From the cell containing the given text, extract its center point as (X, Y) coordinate. 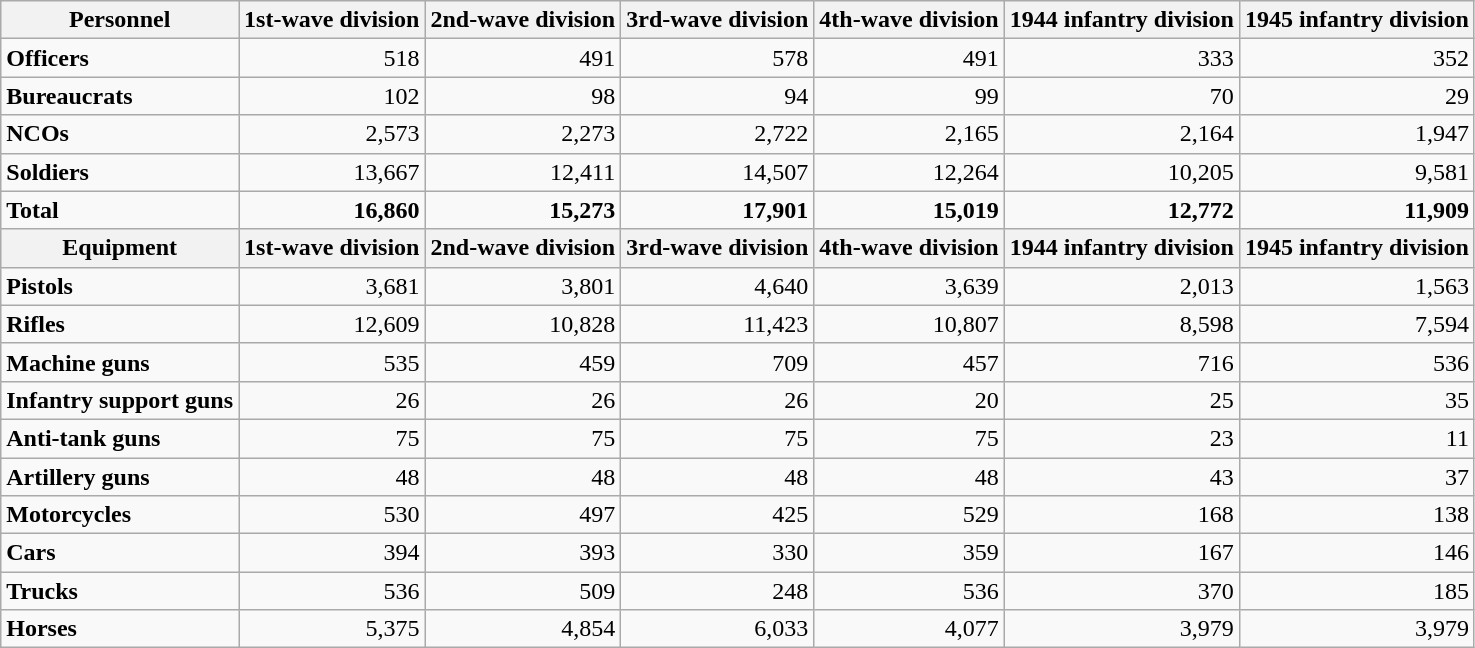
509 (523, 591)
518 (332, 58)
3,801 (523, 286)
Artillery guns (120, 477)
NCOs (120, 134)
14,507 (718, 172)
35 (1356, 400)
17,901 (718, 210)
352 (1356, 58)
Total (120, 210)
1,563 (1356, 286)
359 (909, 553)
8,598 (1122, 324)
98 (523, 96)
11,909 (1356, 210)
25 (1122, 400)
11 (1356, 438)
333 (1122, 58)
15,273 (523, 210)
9,581 (1356, 172)
94 (718, 96)
2,165 (909, 134)
4,854 (523, 629)
Machine guns (120, 362)
12,264 (909, 172)
13,667 (332, 172)
330 (718, 553)
10,828 (523, 324)
Horses (120, 629)
168 (1122, 515)
4,640 (718, 286)
2,273 (523, 134)
146 (1356, 553)
10,807 (909, 324)
12,609 (332, 324)
Bureaucrats (120, 96)
102 (332, 96)
Soldiers (120, 172)
Personnel (120, 20)
393 (523, 553)
167 (1122, 553)
1,947 (1356, 134)
7,594 (1356, 324)
529 (909, 515)
16,860 (332, 210)
185 (1356, 591)
4,077 (909, 629)
5,375 (332, 629)
Trucks (120, 591)
Rifles (120, 324)
6,033 (718, 629)
15,019 (909, 210)
2,013 (1122, 286)
43 (1122, 477)
12,772 (1122, 210)
716 (1122, 362)
70 (1122, 96)
99 (909, 96)
578 (718, 58)
248 (718, 591)
425 (718, 515)
12,411 (523, 172)
535 (332, 362)
138 (1356, 515)
37 (1356, 477)
Cars (120, 553)
Pistols (120, 286)
370 (1122, 591)
394 (332, 553)
Motorcycles (120, 515)
20 (909, 400)
709 (718, 362)
11,423 (718, 324)
Anti-tank guns (120, 438)
530 (332, 515)
Infantry support guns (120, 400)
2,164 (1122, 134)
457 (909, 362)
2,722 (718, 134)
Officers (120, 58)
2,573 (332, 134)
459 (523, 362)
Equipment (120, 248)
497 (523, 515)
29 (1356, 96)
3,639 (909, 286)
23 (1122, 438)
10,205 (1122, 172)
3,681 (332, 286)
